Determine the (x, y) coordinate at the center of the cell enclosing the given text.  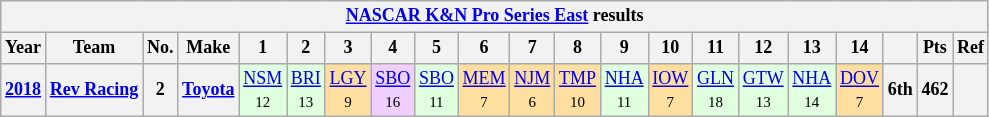
12 (763, 48)
NHA11 (624, 90)
NSM12 (263, 90)
10 (670, 48)
GTW13 (763, 90)
7 (532, 48)
Ref (971, 48)
3 (348, 48)
IOW7 (670, 90)
6 (484, 48)
8 (578, 48)
MEM7 (484, 90)
SBO16 (393, 90)
NASCAR K&N Pro Series East results (495, 16)
14 (860, 48)
13 (812, 48)
Make (208, 48)
9 (624, 48)
BRI13 (306, 90)
Toyota (208, 90)
Pts (935, 48)
LGY9 (348, 90)
4 (393, 48)
NHA14 (812, 90)
1 (263, 48)
462 (935, 90)
SBO11 (437, 90)
TMP10 (578, 90)
Team (94, 48)
No. (160, 48)
5 (437, 48)
GLN18 (716, 90)
DOV7 (860, 90)
2018 (24, 90)
11 (716, 48)
Year (24, 48)
Rev Racing (94, 90)
6th (900, 90)
NJM6 (532, 90)
